Return (x, y) of the center of cell containing provided text 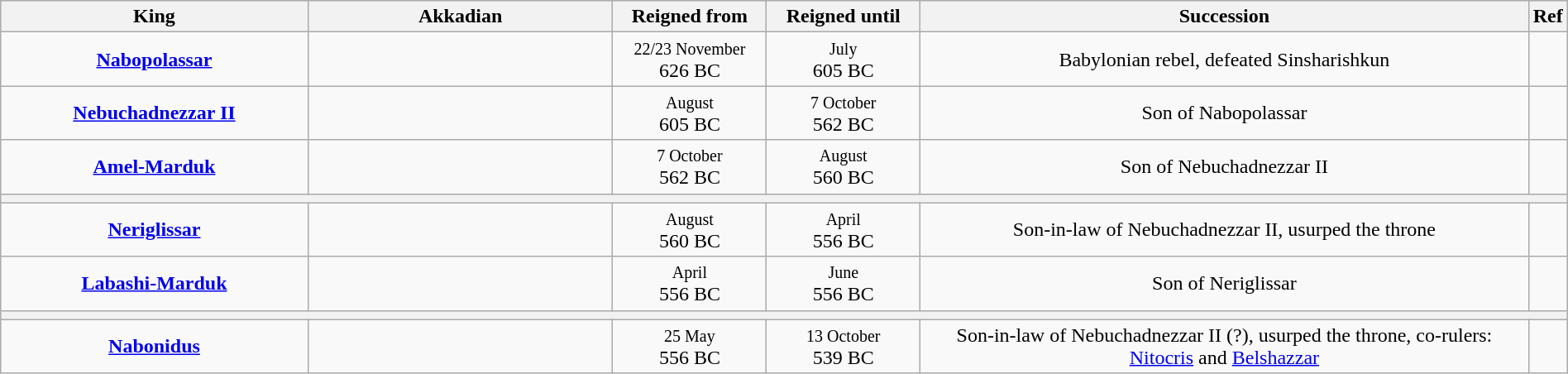
Son of Neriglissar (1224, 283)
Ref (1548, 17)
June556 BC (844, 283)
Nabopolassar (154, 60)
August605 BC (690, 113)
13 October539 BC (844, 346)
Son of Nabopolassar (1224, 113)
Son-in-law of Nebuchadnezzar II (?), usurped the throne, co-rulers: Nitocris and Belshazzar (1224, 346)
Amel-Marduk (154, 167)
Son of Nebuchadnezzar II (1224, 167)
Labashi-Marduk (154, 283)
King (154, 17)
Succession (1224, 17)
Reigned from (690, 17)
Nebuchadnezzar II (154, 113)
Nabonidus (154, 346)
25 May556 BC (690, 346)
Babylonian rebel, defeated Sinsharishkun (1224, 60)
Neriglissar (154, 230)
22/23 November626 BC (690, 60)
July605 BC (844, 60)
Akkadian (460, 17)
Reigned until (844, 17)
Son-in-law of Nebuchadnezzar II, usurped the throne (1224, 230)
